Pinpoint the cell where the given text exists, returning its [x, y] midpoint coordinate. 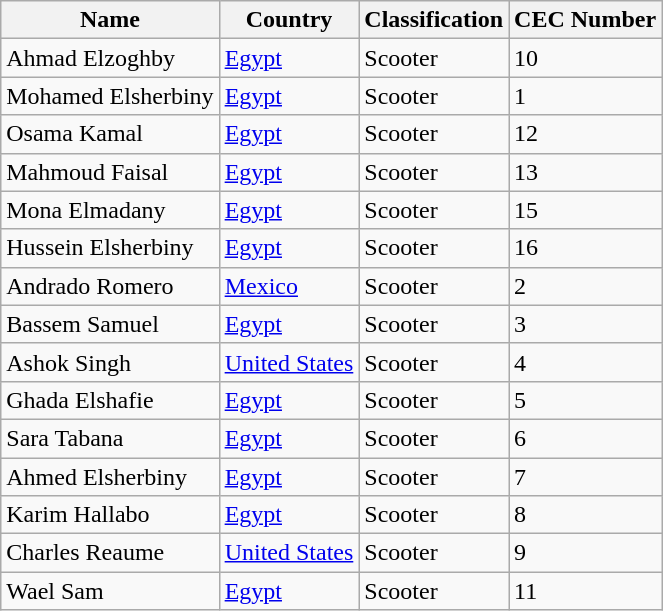
Ashok Singh [110, 362]
Andrado Romero [110, 286]
13 [586, 172]
2 [586, 286]
CEC Number [586, 20]
12 [586, 134]
8 [586, 515]
16 [586, 248]
1 [586, 96]
Mahmoud Faisal [110, 172]
Hussein Elsherbiny [110, 248]
Bassem Samuel [110, 324]
4 [586, 362]
Ahmad Elzoghby [110, 58]
Mona Elmadany [110, 210]
Name [110, 20]
5 [586, 400]
Karim Hallabo [110, 515]
Mohamed Elsherbiny [110, 96]
Classification [434, 20]
Country [289, 20]
15 [586, 210]
3 [586, 324]
Charles Reaume [110, 553]
Wael Sam [110, 591]
Mexico [289, 286]
Ahmed Elsherbiny [110, 477]
9 [586, 553]
11 [586, 591]
10 [586, 58]
Ghada Elshafie [110, 400]
Osama Kamal [110, 134]
Sara Tabana [110, 438]
6 [586, 438]
7 [586, 477]
